Determine the [x, y] coordinate at the center of the cell enclosing the given text.  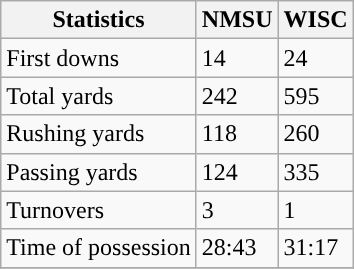
124 [237, 172]
260 [316, 134]
1 [316, 210]
24 [316, 58]
28:43 [237, 248]
31:17 [316, 248]
14 [237, 58]
Total yards [99, 96]
First downs [99, 58]
595 [316, 96]
Rushing yards [99, 134]
WISC [316, 20]
Statistics [99, 20]
3 [237, 210]
Time of possession [99, 248]
NMSU [237, 20]
335 [316, 172]
242 [237, 96]
118 [237, 134]
Turnovers [99, 210]
Passing yards [99, 172]
